Pinpoint the cell where the given text exists, returning its (X, Y) midpoint coordinate. 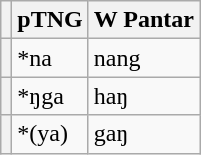
pTNG (50, 20)
nang (144, 58)
*ŋga (50, 96)
W Pantar (144, 20)
*na (50, 58)
gaŋ (144, 134)
haŋ (144, 96)
*(ya) (50, 134)
